Return [x, y] of the center of cell containing provided text 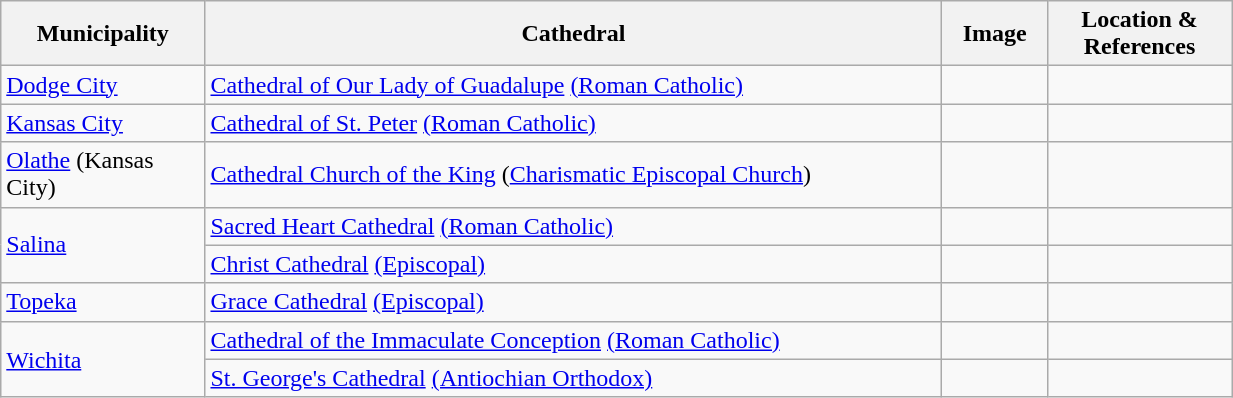
Municipality [103, 34]
Cathedral of Our Lady of Guadalupe (Roman Catholic) [574, 85]
Salina [103, 245]
Dodge City [103, 85]
Olathe (Kansas City) [103, 174]
Kansas City [103, 123]
Cathedral of St. Peter (Roman Catholic) [574, 123]
St. George's Cathedral (Antiochian Orthodox) [574, 378]
Grace Cathedral (Episcopal) [574, 302]
Cathedral of the Immaculate Conception (Roman Catholic) [574, 340]
Wichita [103, 359]
Topeka [103, 302]
Location & References [1139, 34]
Image [995, 34]
Cathedral [574, 34]
Christ Cathedral (Episcopal) [574, 264]
Cathedral Church of the King (Charismatic Episcopal Church) [574, 174]
Sacred Heart Cathedral (Roman Catholic) [574, 226]
